Return the (X, Y) coordinate for the center point of the cell that contains the specified text.  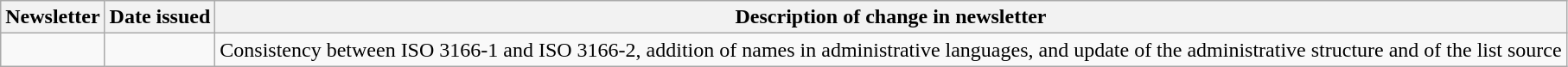
Date issued (160, 17)
Description of change in newsletter (890, 17)
Newsletter (53, 17)
